Pinpoint the cell where the given text exists, returning its (X, Y) midpoint coordinate. 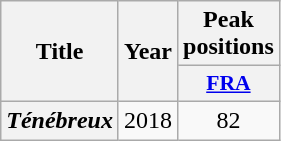
Title (60, 52)
82 (229, 120)
Peak positions (229, 34)
Year (148, 52)
Ténébreux (60, 120)
FRA (229, 84)
2018 (148, 120)
